Capture the cell that displays the provided text and extract its [x, y] central coordinate. 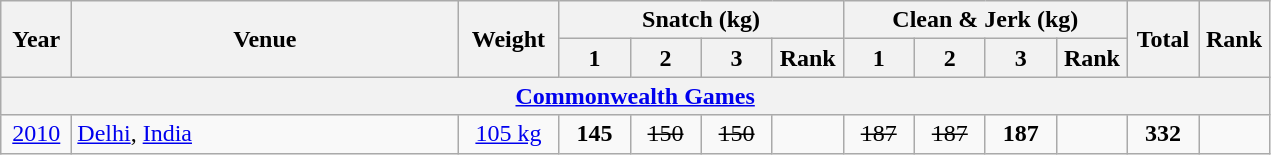
Commonwealth Games [636, 96]
Total [1162, 39]
332 [1162, 134]
Weight [508, 39]
145 [594, 134]
Clean & Jerk (kg) [985, 20]
105 kg [508, 134]
Delhi, India [265, 134]
Snatch (kg) [701, 20]
Year [36, 39]
Venue [265, 39]
2010 [36, 134]
